Locate the cell with the specified text and output its [x, y] center coordinate. 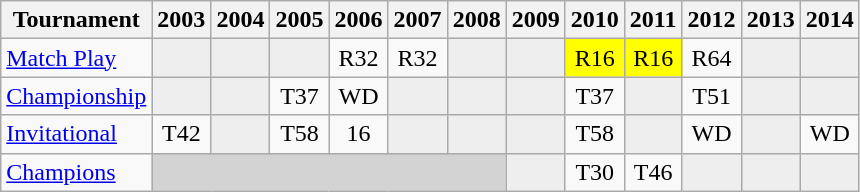
2011 [653, 20]
Invitational [76, 134]
Tournament [76, 20]
16 [358, 134]
Championship [76, 96]
2012 [712, 20]
T42 [182, 134]
2006 [358, 20]
2005 [300, 20]
2008 [476, 20]
2014 [830, 20]
T51 [712, 96]
2007 [418, 20]
Match Play [76, 58]
T46 [653, 172]
2013 [770, 20]
2010 [594, 20]
2004 [240, 20]
T30 [594, 172]
R64 [712, 58]
2009 [536, 20]
2003 [182, 20]
Champions [76, 172]
